Provide the (X, Y) coordinate of the cell's center where the given text is located.  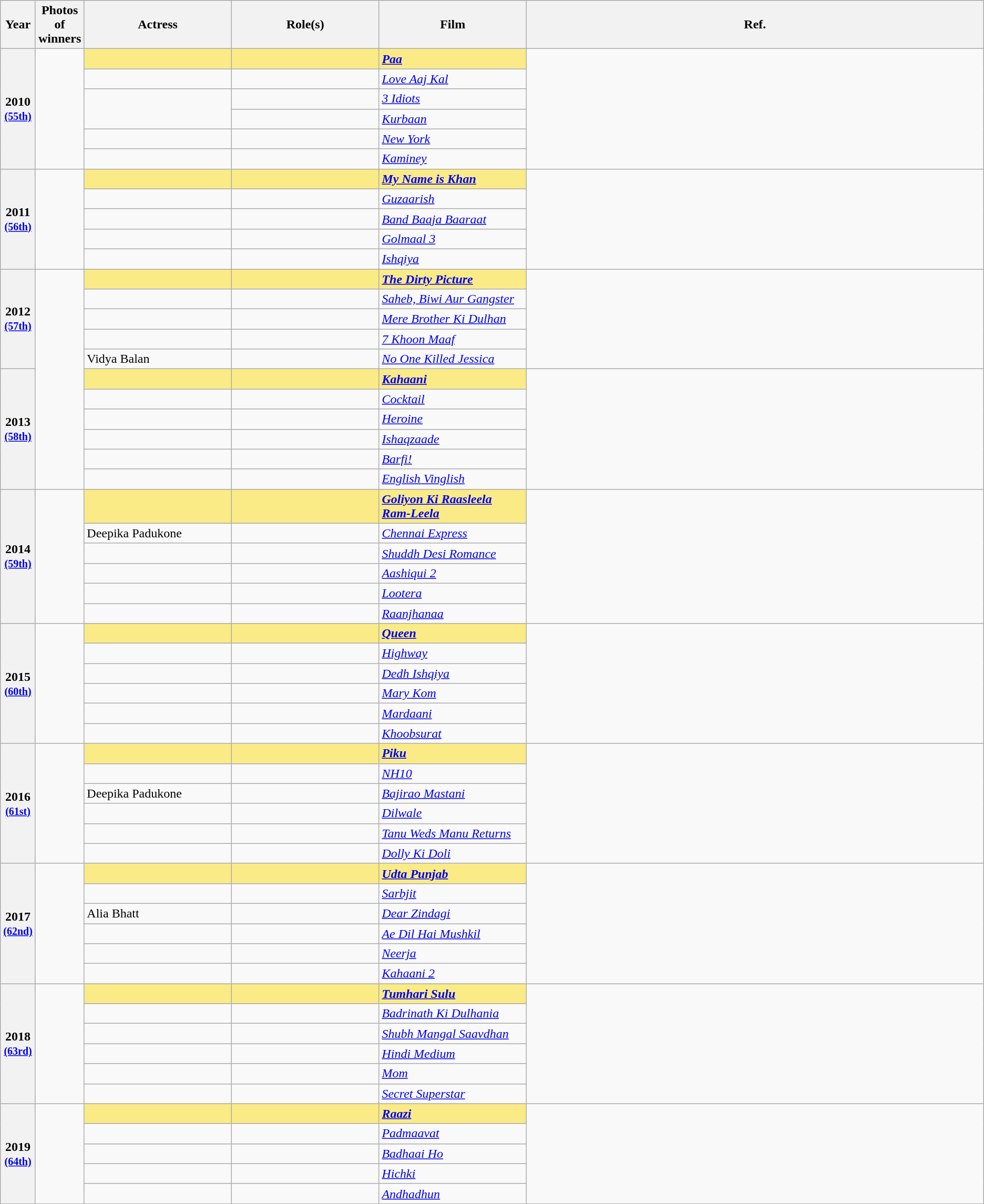
Mom (453, 1074)
Saheb, Biwi Aur Gangster (453, 299)
Padmaavat (453, 1134)
The Dirty Picture (453, 279)
Mardaani (453, 713)
Andhadhun (453, 1193)
Sarbjit (453, 893)
Paa (453, 59)
Piku (453, 753)
Actress (158, 25)
Ae Dil Hai Mushkil (453, 933)
2015 (60th) (18, 683)
Hindi Medium (453, 1054)
NH10 (453, 773)
Ref. (755, 25)
Neerja (453, 954)
Queen (453, 634)
Film (453, 25)
Kahaani (453, 379)
Golmaal 3 (453, 239)
Badhaai Ho (453, 1154)
Kurbaan (453, 119)
Cocktail (453, 399)
Bajirao Mastani (453, 793)
Raazi (453, 1114)
2011 (56th) (18, 219)
New York (453, 139)
2019 (64th) (18, 1154)
Alia Bhatt (158, 913)
7 Khoon Maaf (453, 339)
2014 (59th) (18, 556)
Dedh Ishqiya (453, 674)
My Name is Khan (453, 179)
2018 (63rd) (18, 1044)
Heroine (453, 419)
2013 (58th) (18, 429)
Mary Kom (453, 693)
Khoobsurat (453, 733)
Dilwale (453, 813)
Vidya Balan (158, 359)
Aashiqui 2 (453, 573)
Band Baaja Baaraat (453, 219)
2012 (57th) (18, 319)
Photos of winners (59, 25)
Tumhari Sulu (453, 994)
English Vinglish (453, 479)
Shubh Mangal Saavdhan (453, 1034)
Mere Brother Ki Dulhan (453, 319)
Ishaqzaade (453, 439)
2017 (62nd) (18, 923)
Badrinath Ki Dulhania (453, 1014)
Lootera (453, 593)
Highway (453, 654)
Hichki (453, 1174)
Goliyon Ki Raasleela Ram-Leela (453, 506)
Kahaani 2 (453, 974)
Raanjhanaa (453, 614)
Dolly Ki Doli (453, 853)
Love Aaj Kal (453, 79)
2016 (61st) (18, 803)
Year (18, 25)
Tanu Weds Manu Returns (453, 833)
Barfi! (453, 459)
Udta Punjab (453, 873)
Secret Superstar (453, 1094)
Role(s) (305, 25)
Chennai Express (453, 533)
3 Idiots (453, 99)
No One Killed Jessica (453, 359)
Shuddh Desi Romance (453, 553)
Dear Zindagi (453, 913)
Kaminey (453, 159)
2010 (55th) (18, 109)
Ishqiya (453, 259)
Guzaarish (453, 199)
